Determine the [X, Y] coordinate at the center of the cell enclosing the given text.  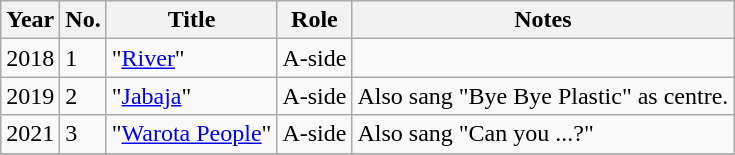
Notes [543, 20]
1 [83, 58]
2021 [30, 134]
"Jabaja" [192, 96]
Also sang "Bye Bye Plastic" as centre. [543, 96]
2 [83, 96]
2019 [30, 96]
Also sang "Can you ...?" [543, 134]
"Warota People" [192, 134]
2018 [30, 58]
Year [30, 20]
Title [192, 20]
"River" [192, 58]
No. [83, 20]
3 [83, 134]
Role [314, 20]
